Return the [X, Y] coordinate for the center point of the cell that contains the specified text.  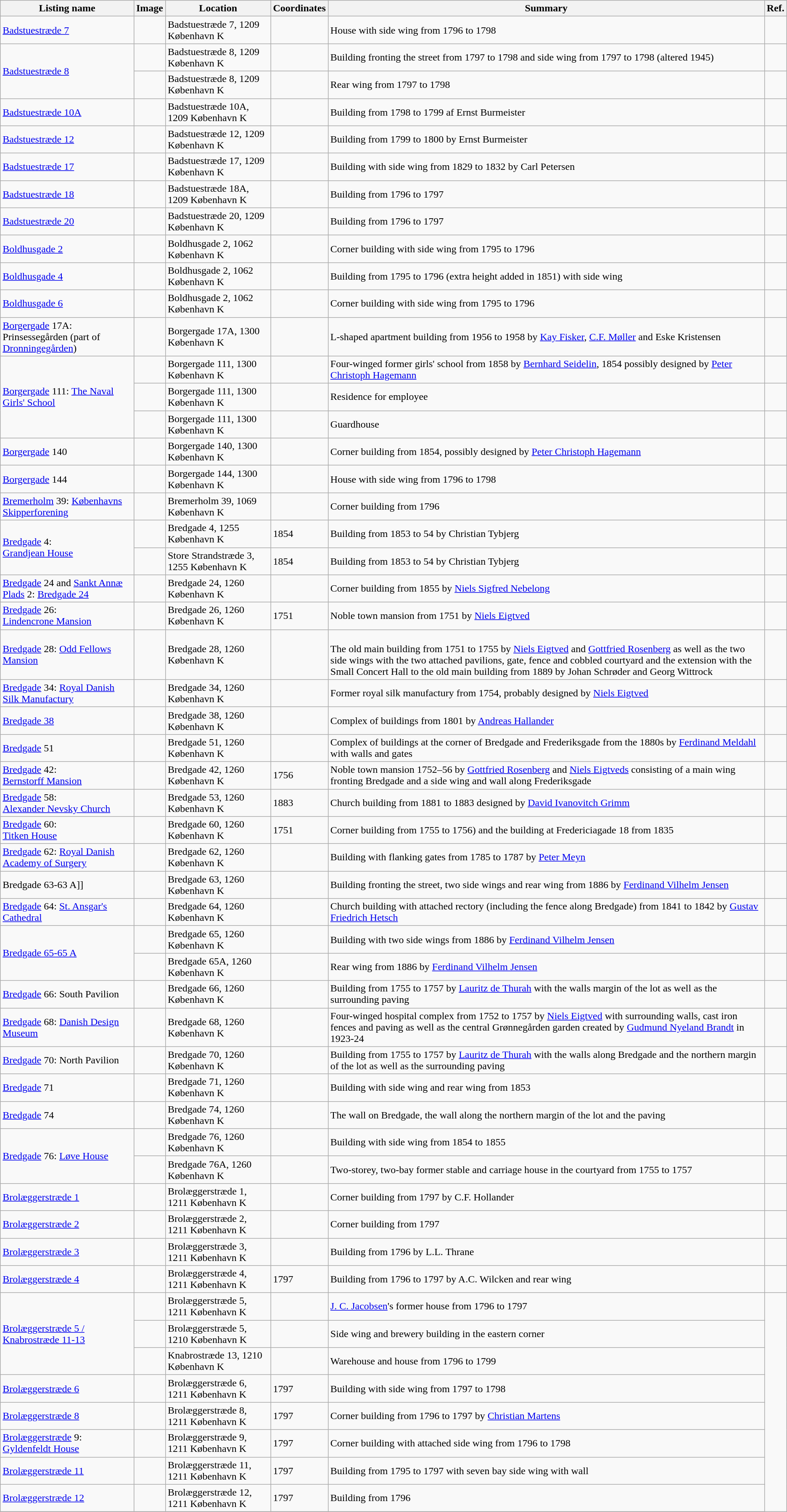
Building from 1799 to 1800 by Ernst Burmeister [546, 140]
Building from 1755 to 1757 by Lauritz de Thurah with the walls margin of the lot as well as the surrounding paving [546, 994]
Knabrostræde 13, 1210 København K [218, 1361]
Building fronting the street from 1797 to 1798 and side wing from 1797 to 1798 (altered 1945) [546, 57]
Rear wing from 1797 to 1798 [546, 85]
Brolæggerstræde 1 [67, 1197]
Badstuestræde 8 [67, 71]
Corner building with attached side wing from 1796 to 1798 [546, 1443]
Bredgade 70, 1260 København K [218, 1060]
Coordinates [299, 8]
Rear wing from 1886 by Ferdinand Vilhelm Jensen [546, 967]
Brolæggerstræde 12 [67, 1498]
Brolæggerstræde 4, 1211 København K [218, 1279]
Bredgade 53, 1260 København K [218, 802]
Building from 1796 by L.L. Thrane [546, 1251]
Borgergade 140, 1300 København K [218, 452]
Ref. [775, 8]
Store Strandstræde 3, 1255 København K [218, 561]
Corner building from 1797 by C.F. Hollander [546, 1197]
Boldhusgade 4 [67, 276]
Borgergade 140 [67, 452]
Bredgade 66, 1260 København K [218, 994]
Bredgade 63-63 A]] [67, 885]
Building from 1798 to 1799 af Ernst Burmeister [546, 112]
Bredgade 38 [67, 721]
Side wing and brewery building in the eastern corner [546, 1334]
Badstuestræde 7 [67, 30]
Building with side wing from 1829 to 1832 by Carl Petersen [546, 167]
Bredgade 26, 1260 København K [218, 616]
Badstuestræde 17 [67, 167]
Summary [546, 8]
Bredgade 65-65 A [67, 953]
Bredgade 76, 1260 København K [218, 1142]
Brolæggerstræde 2 [67, 1224]
J. C. Jacobsen's former house from 1796 to 1797 [546, 1307]
Bredgade 66: South Pavilion [67, 994]
Bredgade 74, 1260 København K [218, 1115]
Corner building from 1755 to 1756) and the building at Fredericiagade 18 from 1835 [546, 830]
Bredgade 74 [67, 1115]
Badstuestræde 18 [67, 194]
Two-storey, two-bay former stable and carriage house in the courtyard from 1755 to 1757 [546, 1170]
Bredgade 42:Bernstorff Mansion [67, 775]
Bredgade 68: Danish Design Museum [67, 1027]
Badstuestræde 12 [67, 140]
Corner building from 1797 [546, 1224]
Four-winged former girls' school from 1858 by Bernhard Seidelin, 1854 possibly designed by Peter Christoph Hagemann [546, 370]
Corner building from 1855 by Niels Sigfred Nebelong [546, 589]
Badstuestræde 10A, 1209 København K [218, 112]
Bredgade 28, 1260 København K [218, 654]
1756 [299, 775]
Bredgade 42, 1260 København K [218, 775]
Brolæggerstræde 5, 1211 København K [218, 1307]
Brolæggerstræde 6, 1211 København K [218, 1388]
Badstuestræde 10A [67, 112]
Bredgade 24 and Sankt Annæ Plads 2: Bredgade 24 [67, 589]
Brolæggerstræde 2, 1211 København K [218, 1224]
Bredgade 65A, 1260 København K [218, 967]
Bredgade 76: Løve House [67, 1156]
Bredgade 64: St. Ansgar's Cathedral [67, 912]
Complex of buildings at the corner of Bredgade and Frederiksgade from the 1880s by Ferdinand Meldahl with walls and gates [546, 748]
Brolæggerstræde 4 [67, 1279]
Guardhouse [546, 425]
Corner building from 1854, possibly designed by Peter Christoph Hagemann [546, 452]
Building from 1796 [546, 1498]
Brolæggerstræde 9, 1211 København K [218, 1443]
Brolæggerstræde 8 [67, 1416]
Brolæggerstræde 11 [67, 1471]
Corner building from 1796 [546, 506]
Building from 1795 to 1797 with seven bay side wing with wall [546, 1471]
Location [218, 8]
Former royal silk manufactury from 1754, probably designed by Niels Eigtved [546, 693]
Residence for employee [546, 397]
Church building from 1881 to 1883 designed by David Ivanovitch Grimm [546, 802]
Brolæggerstræde 6 [67, 1388]
Warehouse and house from 1796 to 1799 [546, 1361]
Boldhusgade 6 [67, 304]
Bredgade 65, 1260 København K [218, 939]
Complex of buildings from 1801 by Andreas Hallander [546, 721]
Bredgade 51, 1260 København K [218, 748]
Building with side wing and rear wing from 1853 [546, 1087]
Bredgade 34: Royal Danish Silk Manufactury [67, 693]
Bredgade 71, 1260 København K [218, 1087]
Bredgade 34, 1260 København K [218, 693]
Brolæggerstræde 9: Gyldenfeldt House [67, 1443]
Badstuestræde 18A, 1209 København K [218, 194]
1883 [299, 802]
Boldhusgade 2 [67, 249]
Building with two side wings from 1886 by Ferdinand Vilhelm Jensen [546, 939]
Bredgade 51 [67, 748]
Listing name [67, 8]
Brolæggerstræde 12, 1211 København K [218, 1498]
Bredgade 38, 1260 København K [218, 721]
Brolæggerstræde 3 [67, 1251]
Borgergade 17A: Prinsessegården (part of Dronningegården) [67, 336]
Brolæggerstræde 5, 1210 København K [218, 1334]
Bredgade 71 [67, 1087]
Bredgade 4: Grandjean House [67, 547]
Borgergade 111: The Naval Girls' School [67, 397]
Badstuestræde 12, 1209 København K [218, 140]
Bredgade 62, 1260 København K [218, 858]
Borgergade 144, 1300 København K [218, 479]
Borgergade 144 [67, 479]
Bredgade 28: Odd Fellows Mansion [67, 654]
Building with flanking gates from 1785 to 1787 by Peter Meyn [546, 858]
Brolæggerstræde 5 / Knabrostræde 11-13 [67, 1334]
Bredgade 68, 1260 København K [218, 1027]
The wall on Bredgade, the wall along the northern margin of the lot and the paving [546, 1115]
Badstuestræde 20 [67, 221]
Bredgade 26:Lindencrone Mansion [67, 616]
L-shaped apartment building from 1956 to 1958 by Kay Fisker, C.F. Møller and Eske Kristensen [546, 336]
Bredgade 70: North Pavilion [67, 1060]
Corner building from 1796 to 1797 by Christian Martens [546, 1416]
Bredgade 64, 1260 København K [218, 912]
Building from 1755 to 1757 by Lauritz de Thurah with the walls along Bredgade and the northern margin of the lot as well as the surrounding paving [546, 1060]
Brolæggerstræde 11, 1211 København K [218, 1471]
Building fronting the street, two side wings and rear wing from 1886 by Ferdinand Vilhelm Jensen [546, 885]
Brolæggerstræde 8, 1211 København K [218, 1416]
Building with side wing from 1797 to 1798 [546, 1388]
Badstuestræde 17, 1209 København K [218, 167]
Bredgade 4, 1255 København K [218, 534]
Noble town mansion from 1751 by Niels Eigtved [546, 616]
Badstuestræde 20, 1209 København K [218, 221]
Church building with attached rectory (including the fence along Bredgade) from 1841 to 1842 by Gustav Friedrich Hetsch [546, 912]
Bredgade 60, 1260 København K [218, 830]
Building from 1795 to 1796 (extra height added in 1851) with side wing [546, 276]
Badstuestræde 7, 1209 København K [218, 30]
Bredgade 60:Titken House [67, 830]
Brolæggerstræde 1, 1211 København K [218, 1197]
Bredgade 76A, 1260 København K [218, 1170]
Bredgade 63, 1260 København K [218, 885]
Bredgade 24, 1260 København K [218, 589]
Building from 1796 to 1797 by A.C. Wilcken and rear wing [546, 1279]
Bredgade 62: Royal Danish Academy of Surgery [67, 858]
Image [150, 8]
Building with side wing from 1854 to 1855 [546, 1142]
Borgergade 17A, 1300 København K [218, 336]
Bremerholm 39: Københavns Skipperforening [67, 506]
Brolæggerstræde 3, 1211 København K [218, 1251]
Bredgade 58:Alexander Nevsky Church [67, 802]
Bremerholm 39, 1069 København K [218, 506]
